Return the (x, y) coordinate for the center point of the cell that contains the specified text.  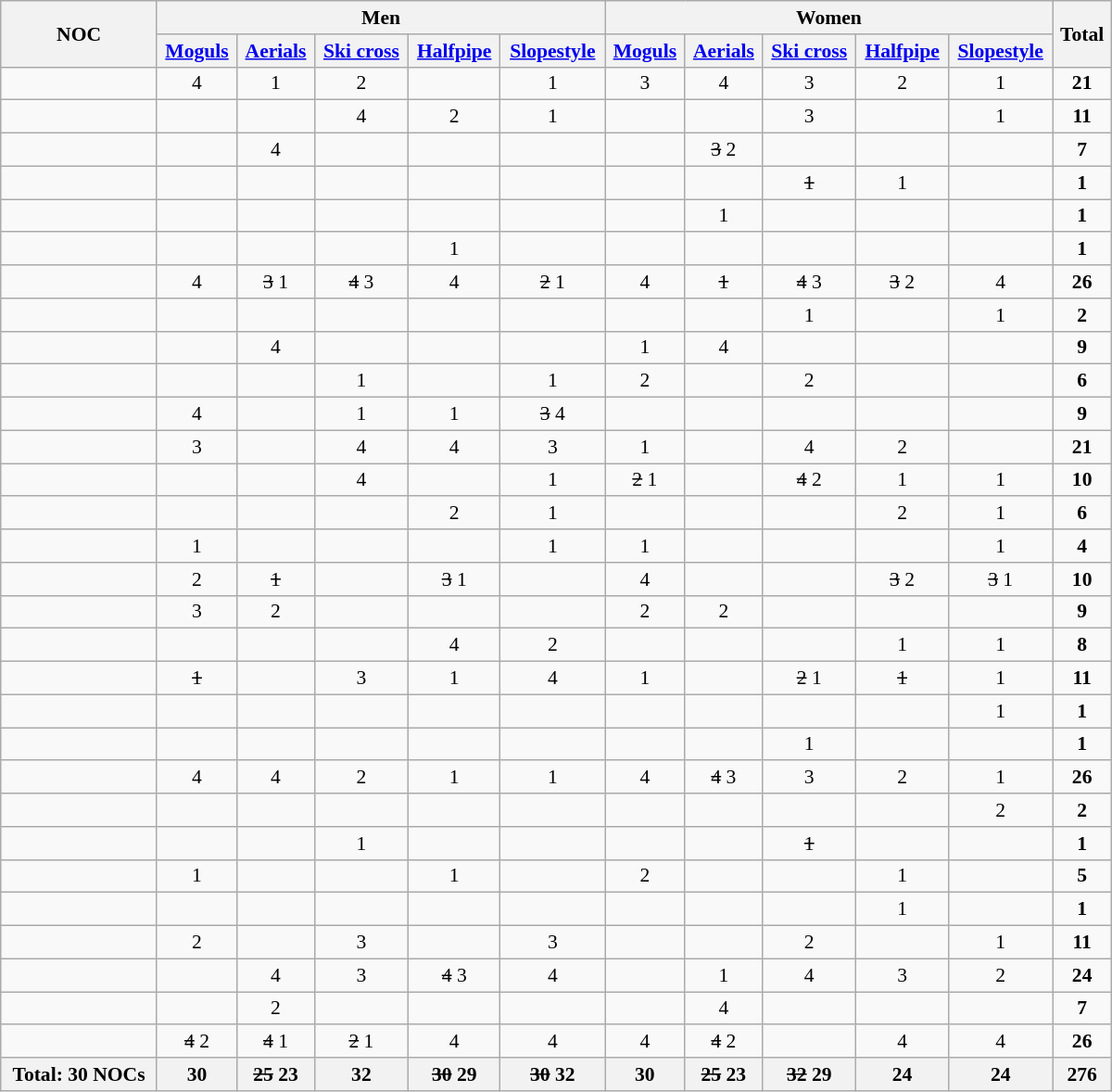
Women (828, 18)
Total (1082, 33)
30 29 (454, 1074)
276 (1082, 1074)
NOC (80, 33)
Total: 30 NOCs (80, 1074)
8 (1082, 645)
5 (1082, 876)
32 (361, 1074)
3 4 (552, 414)
30 32 (552, 1074)
32 29 (810, 1074)
4 1 (276, 1042)
Men (380, 18)
